Search for the cell housing the specified text and yield its [x, y] center coordinate. 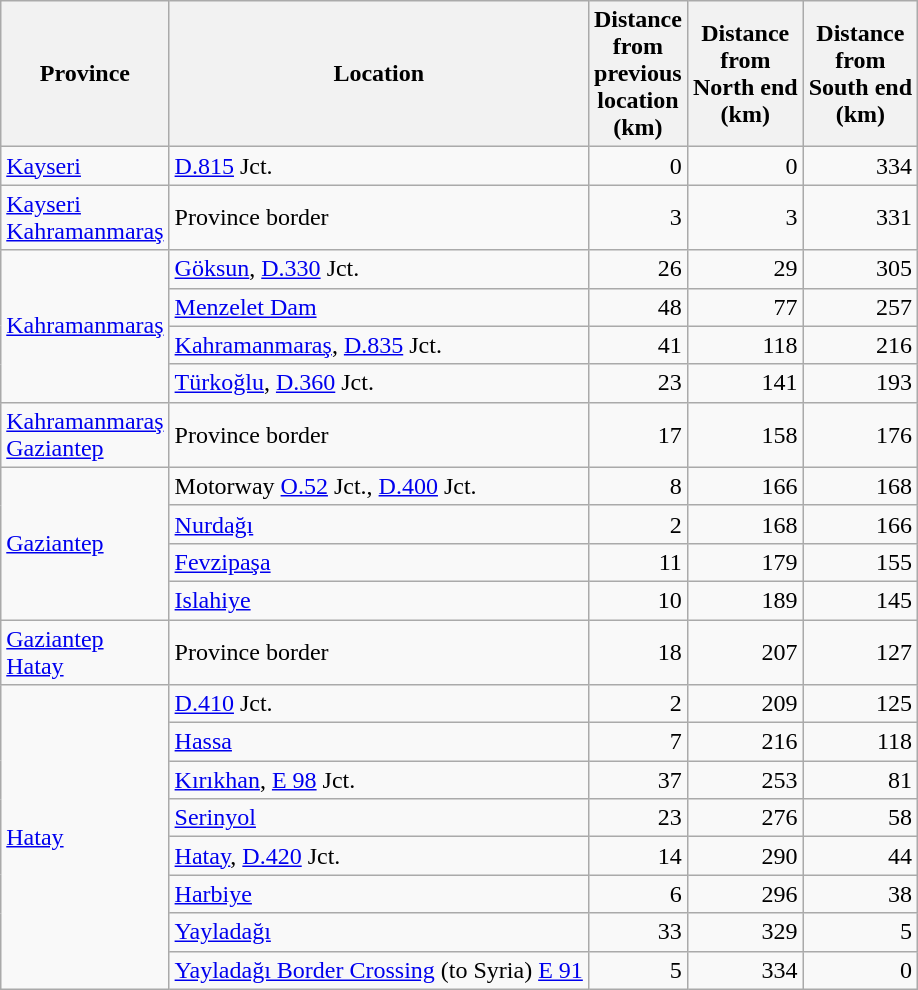
Serinyol [378, 818]
KahramanmaraşGaziantep [85, 434]
257 [860, 307]
189 [745, 600]
207 [745, 652]
125 [860, 704]
KayseriKahramanmaraş [85, 218]
33 [638, 932]
145 [860, 600]
Location [378, 74]
176 [860, 434]
Motorway O.52 Jct., D.400 Jct. [378, 486]
6 [638, 894]
44 [860, 856]
Fevzipaşa [378, 562]
209 [745, 704]
11 [638, 562]
158 [745, 434]
127 [860, 652]
58 [860, 818]
Türkoğlu, D.360 Jct. [378, 383]
Islahiye [378, 600]
Yayladağı Border Crossing (to Syria) E 91 [378, 970]
Hassa [378, 742]
29 [745, 269]
26 [638, 269]
77 [745, 307]
14 [638, 856]
Kahramanmaraş [85, 326]
305 [860, 269]
290 [745, 856]
Province [85, 74]
GaziantepHatay [85, 652]
D.815 Jct. [378, 166]
48 [638, 307]
331 [860, 218]
Kırıkhan, E 98 Jct. [378, 780]
Distancefrompreviouslocation(km) [638, 74]
Harbiye [378, 894]
38 [860, 894]
10 [638, 600]
D.410 Jct. [378, 704]
Hatay, D.420 Jct. [378, 856]
17 [638, 434]
7 [638, 742]
253 [745, 780]
Kayseri [85, 166]
Kahramanmaraş, D.835 Jct. [378, 345]
37 [638, 780]
DistancefromSouth end(km) [860, 74]
193 [860, 383]
179 [745, 562]
155 [860, 562]
41 [638, 345]
81 [860, 780]
141 [745, 383]
296 [745, 894]
Menzelet Dam [378, 307]
Gaziantep [85, 543]
276 [745, 818]
18 [638, 652]
Nurdağı [378, 524]
329 [745, 932]
Hatay [85, 837]
Yayladağı [378, 932]
Göksun, D.330 Jct. [378, 269]
DistancefromNorth end(km) [745, 74]
8 [638, 486]
